Return the (x, y) coordinate for the center point of the cell that contains the specified text.  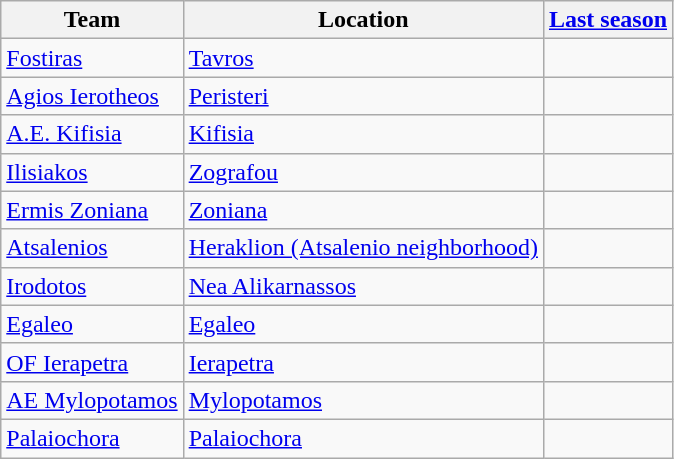
Nea Alikarnassos (363, 286)
Kifisia (363, 134)
Tavros (363, 58)
Ierapetra (363, 362)
Ilisiakos (92, 172)
AE Mylopotamos (92, 400)
Location (363, 20)
Heraklion (Atsalenio neighborhood) (363, 248)
OF Ierapetra (92, 362)
Zografou (363, 172)
Last season (608, 20)
Agios Ierotheos (92, 96)
Fostiras (92, 58)
Team (92, 20)
Irodotos (92, 286)
Mylopotamos (363, 400)
Zoniana (363, 210)
Peristeri (363, 96)
Atsalenios (92, 248)
Ermis Zoniana (92, 210)
A.E. Kifisia (92, 134)
